Return [x, y] of the center of cell containing provided text 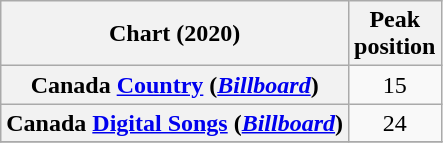
15 [395, 85]
Canada Digital Songs (Billboard) [175, 123]
Peak position [395, 34]
24 [395, 123]
Chart (2020) [175, 34]
Canada Country (Billboard) [175, 85]
